Locate the cell with the specified text and output its [x, y] center coordinate. 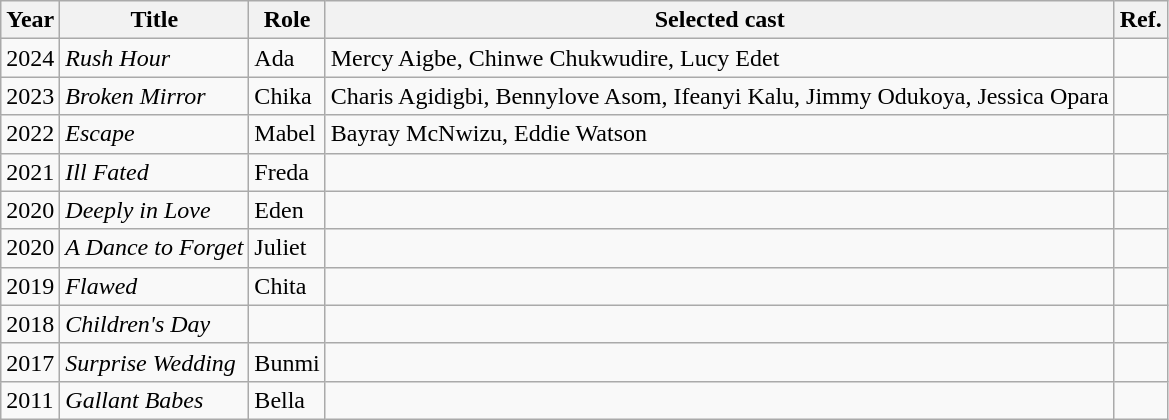
Surprise Wedding [154, 362]
Charis Agidigbi, Bennylove Asom, Ifeanyi Kalu, Jimmy Odukoya, Jessica Opara [720, 96]
Mercy Aigbe, Chinwe Chukwudire, Lucy Edet [720, 58]
Mabel [287, 134]
2021 [30, 172]
Eden [287, 210]
Broken Mirror [154, 96]
Escape [154, 134]
Freda [287, 172]
Ill Fated [154, 172]
2022 [30, 134]
Chika [287, 96]
Rush Hour [154, 58]
Selected cast [720, 20]
Bayray McNwizu, Eddie Watson [720, 134]
2019 [30, 286]
Role [287, 20]
Chita [287, 286]
Title [154, 20]
Ref. [1140, 20]
Bunmi [287, 362]
Juliet [287, 248]
2018 [30, 324]
2017 [30, 362]
Year [30, 20]
Children's Day [154, 324]
Deeply in Love [154, 210]
Bella [287, 400]
2023 [30, 96]
A Dance to Forget [154, 248]
2024 [30, 58]
Ada [287, 58]
Gallant Babes [154, 400]
Flawed [154, 286]
2011 [30, 400]
